Return [x, y] of the center of cell containing provided text 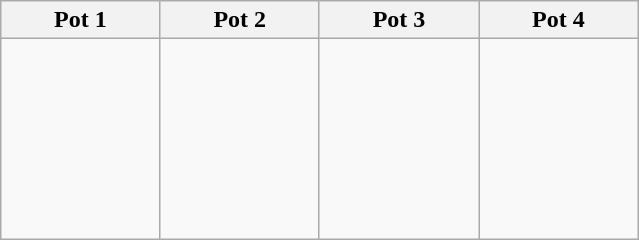
Pot 2 [240, 20]
Pot 1 [80, 20]
Pot 4 [558, 20]
Pot 3 [398, 20]
